Detect which cell encompasses the target text, then output its (X, Y) center coordinate. 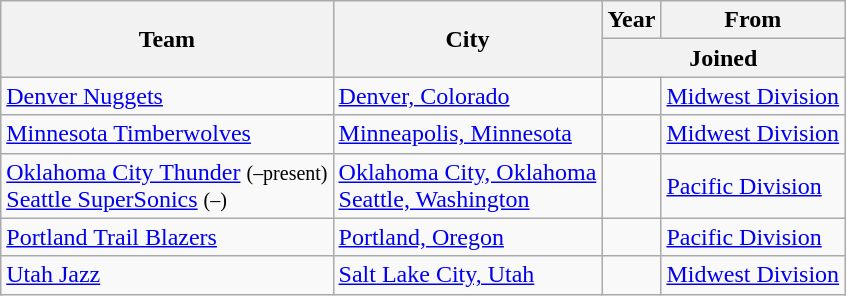
Team (167, 39)
Year (632, 20)
Utah Jazz (167, 275)
Salt Lake City, Utah (468, 275)
From (753, 20)
Oklahoma City Thunder (–present)Seattle SuperSonics (–) (167, 186)
Portland Trail Blazers (167, 237)
Denver, Colorado (468, 96)
Oklahoma City, OklahomaSeattle, Washington (468, 186)
Portland, Oregon (468, 237)
City (468, 39)
Joined (724, 58)
Minneapolis, Minnesota (468, 134)
Denver Nuggets (167, 96)
Minnesota Timberwolves (167, 134)
